Search for the cell housing the specified text and yield its [x, y] center coordinate. 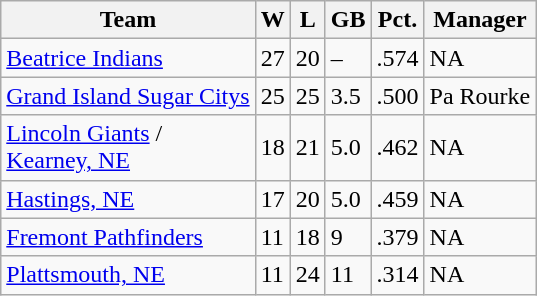
GB [348, 20]
Pa Rourke [480, 96]
.500 [398, 96]
Manager [480, 20]
Grand Island Sugar Citys [128, 96]
L [308, 20]
Pct. [398, 20]
W [272, 20]
.379 [398, 237]
Fremont Pathfinders [128, 237]
Lincoln Giants /Kearney, NE [128, 148]
.574 [398, 58]
17 [272, 199]
9 [348, 237]
27 [272, 58]
.462 [398, 148]
21 [308, 148]
.314 [398, 275]
– [348, 58]
Team [128, 20]
.459 [398, 199]
Hastings, NE [128, 199]
Beatrice Indians [128, 58]
3.5 [348, 96]
Plattsmouth, NE [128, 275]
24 [308, 275]
